Output the [X, Y] coordinate of the center of the cell containing the given text.  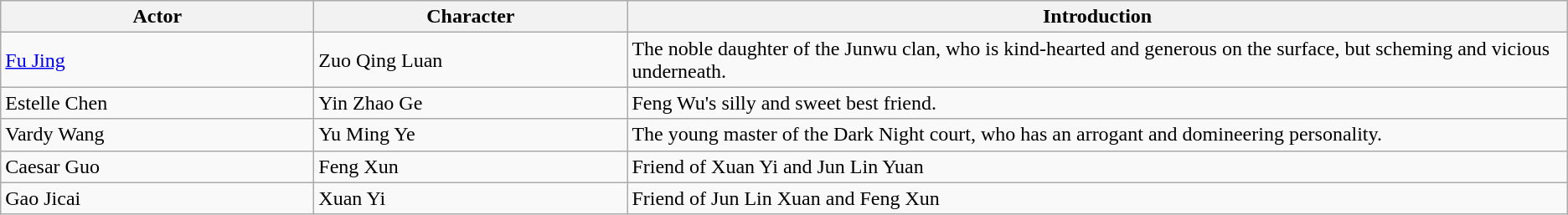
Estelle Chen [157, 103]
Friend of Jun Lin Xuan and Feng Xun [1097, 198]
Fu Jing [157, 60]
Xuan Yi [471, 198]
Character [471, 17]
Actor [157, 17]
Gao Jicai [157, 198]
Introduction [1097, 17]
Feng Wu's silly and sweet best friend. [1097, 103]
Yu Ming Ye [471, 135]
Vardy Wang [157, 135]
Friend of Xuan Yi and Jun Lin Yuan [1097, 166]
Feng Xun [471, 166]
The young master of the Dark Night court, who has an arrogant and domineering personality. [1097, 135]
The noble daughter of the Junwu clan, who is kind-hearted and generous on the surface, but scheming and vicious underneath. [1097, 60]
Caesar Guo [157, 166]
Yin Zhao Ge [471, 103]
Zuo Qing Luan [471, 60]
